Detect which cell encompasses the target text, then output its [x, y] center coordinate. 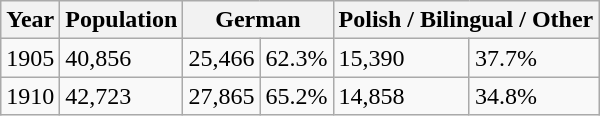
Polish / Bilingual / Other [466, 20]
1910 [30, 96]
42,723 [122, 96]
25,466 [222, 58]
German [258, 20]
34.8% [534, 96]
Population [122, 20]
62.3% [296, 58]
15,390 [401, 58]
37.7% [534, 58]
14,858 [401, 96]
Year [30, 20]
1905 [30, 58]
27,865 [222, 96]
65.2% [296, 96]
40,856 [122, 58]
